Determine the [x, y] coordinate at the center of the cell enclosing the given text.  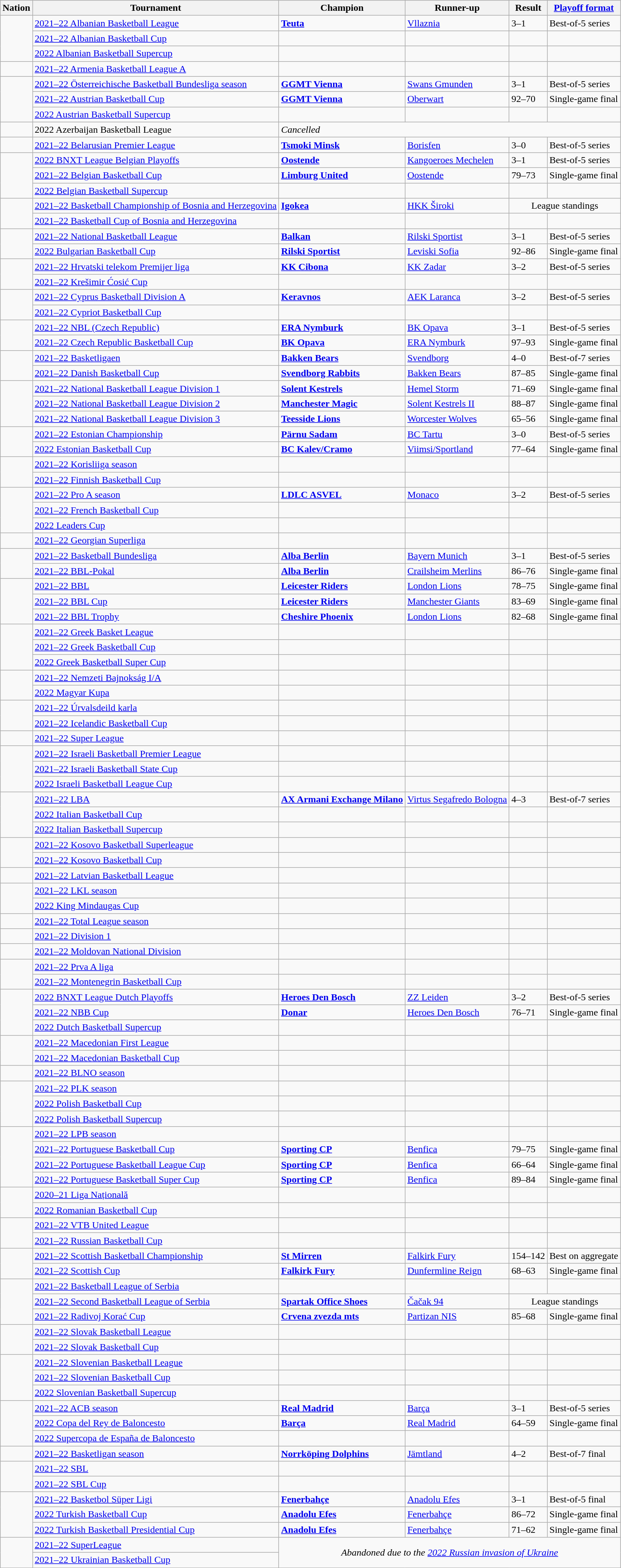
Abandoned due to the 2022 Russian invasion of Ukraine [449, 1552]
Playoff format [584, 8]
AX Armani Exchange Milano [342, 799]
2022 Israeli Basketball League Cup [156, 784]
Runner-up [457, 8]
2021–22 SBL [156, 1469]
2021–22 Hrvatski telekom Premijer liga [156, 267]
2021–22 Montenegrin Basketball Cup [156, 982]
Best-of-5 final [584, 1499]
KK Zadar [457, 267]
Leviski Sofia [457, 251]
Cancelled [449, 130]
2022 Supercopa de España de Baloncesto [156, 1438]
2021–22 Division 1 [156, 936]
2022 Italian Basketball Cup [156, 814]
86–76 [528, 571]
2022 BNXT League Belgian Playoffs [156, 160]
ZZ Leiden [457, 997]
2021–22 Slovak Basketball League [156, 1332]
154–142 [528, 1256]
Tournament [156, 8]
2021–22 BBL [156, 586]
2022 Magyar Kupa [156, 693]
77–64 [528, 449]
2021–22 Cyprus Basketball Division A [156, 297]
2022 Polish Basketball Supercup [156, 1119]
2021–22 LKL season [156, 890]
2021–22 National Basketball League Division 3 [156, 419]
Crvena zvezda mts [342, 1317]
2021–22 Portuguese Basketball Cup [156, 1149]
2021–22 Albanian Basketball League [156, 23]
2021–22 Slovenian Basketball League [156, 1362]
2021–22 Georgian Superliga [156, 541]
KK Cibona [342, 267]
Teesside Lions [342, 419]
2021–22 Albanian Basketball Cup [156, 38]
2021–22 Portuguese Basketball Super Cup [156, 1180]
Svendborg Rabbits [342, 373]
2021–22 Scottish Cup [156, 1271]
2022 King Mindaugas Cup [156, 906]
2021–22 Basketbol Süper Ligi [156, 1499]
2021–22 Basketball Cup of Bosnia and Herzegovina [156, 221]
2021–22 SBL Cup [156, 1484]
88–87 [528, 403]
2021–22 Österreichische Basketball Bundesliga season [156, 84]
Worcester Wolves [457, 419]
2021–22 ACB season [156, 1408]
Čačak 94 [457, 1301]
68–63 [528, 1271]
2021–22 PLK season [156, 1088]
2022 Azerbaijan Basketball League [156, 130]
St Mirren [342, 1256]
85–68 [528, 1317]
2022 Bulgarian Basketball Cup [156, 251]
2021–22 Total League season [156, 921]
Nation [16, 8]
2022 Turkish Basketball Cup [156, 1514]
92–86 [528, 251]
Donar [342, 1012]
2021–22 VTB United League [156, 1225]
4–2 [528, 1454]
2021–22 Macedonian Basketball Cup [156, 1058]
2021–22 Ukrainian Basketball Cup [156, 1560]
4–3 [528, 799]
2021–22 Israeli Basketball Premier League [156, 754]
Best-of-7 final [584, 1454]
Solent Kestrels II [457, 403]
78–75 [528, 586]
Partizan NIS [457, 1317]
2021–22 Slovenian Basketball Cup [156, 1377]
2021–22 SuperLeague [156, 1545]
2021–22 Israeli Basketball State Cup [156, 769]
2021–22 Korisliiga season [156, 465]
2021–22 Second Basketball League of Serbia [156, 1301]
Crailsheim Merlins [457, 571]
2021–22 Estonian Championship [156, 434]
Jämtland [457, 1454]
Pärnu Sadam [342, 434]
2021–22 Basketball Championship of Bosnia and Herzegovina [156, 206]
Dunfermline Reign [457, 1271]
64–59 [528, 1423]
Best on aggregate [584, 1256]
2021–22 Russian Basketball Cup [156, 1241]
2021–22 Belarusian Premier League [156, 145]
Kangoeroes Mechelen [457, 160]
2021–22 LPB season [156, 1134]
Svendborg [457, 358]
Champion [342, 8]
76–71 [528, 1012]
Spartak Office Shoes [342, 1301]
89–84 [528, 1180]
Oberwart [457, 99]
2021–22 National Basketball League [156, 236]
2022 Italian Basketball Supercup [156, 830]
2022 Copa del Rey de Baloncesto [156, 1423]
Keravnos [342, 297]
Igokea [342, 206]
83–69 [528, 601]
2021–22 LBA [156, 799]
2022 Albanian Basketball Supercup [156, 54]
2021–22 Icelandic Basketball Cup [156, 723]
71–69 [528, 388]
2022 Leaders Cup [156, 525]
2022 Polish Basketball Cup [156, 1103]
Virtus Segafredo Bologna [457, 799]
2021–22 Krešimir Ćosić Cup [156, 282]
2021–22 Cypriot Basketball Cup [156, 312]
65–56 [528, 419]
2021–22 Czech Republic Basketball Cup [156, 343]
2021–22 Scottish Basketball Championship [156, 1256]
2021–22 Greek Basketball Cup [156, 647]
AEK Laranca [457, 297]
66–64 [528, 1165]
2021–22 BBL-Pokal [156, 571]
HKK Široki [457, 206]
2021–22 Super League [156, 738]
Viimsi/Sportland [457, 449]
2022 Slovenian Basketball Supercup [156, 1392]
79–73 [528, 175]
BC Kalev/Cramo [342, 449]
2021–22 Macedonian First League [156, 1043]
2022 Dutch Basketball Supercup [156, 1027]
2021–22 NBB Cup [156, 1012]
2021–22 BLNO season [156, 1073]
Manchester Magic [342, 403]
Hemel Storm [457, 388]
BC Tartu [457, 434]
86–72 [528, 1514]
Norrköping Dolphins [342, 1454]
2021–22 BBL Trophy [156, 616]
2021–22 Pro A season [156, 495]
87–85 [528, 373]
2021–22 Austrian Basketball Cup [156, 99]
2021–22 NBL (Czech Republic) [156, 327]
4–0 [528, 358]
2021–22 Kosovo Basketball Superleague [156, 845]
Vllaznia [457, 23]
2021–22 Portuguese Basketball League Cup [156, 1165]
2021–22 Armenia Basketball League A [156, 69]
Borisfen [457, 145]
2021–22 Basketball Bundesliga [156, 556]
Tsmoki Minsk [342, 145]
2021–22 Nemzeti Bajnokság I/A [156, 678]
92–70 [528, 99]
Teuta [342, 23]
82–68 [528, 616]
2021–22 Danish Basketball Cup [156, 373]
2022 Austrian Basketball Supercup [156, 114]
2021–22 Finnish Basketball Cup [156, 480]
2021–22 Slovak Basketball Cup [156, 1347]
Manchester Giants [457, 601]
2021–22 Greek Basket League [156, 632]
2021–22 National Basketball League Division 1 [156, 388]
2022 Greek Basketball Super Cup [156, 662]
2021–22 Basketball League of Serbia [156, 1286]
2022 Belgian Basketball Supercup [156, 191]
2021–22 Moldovan National Division [156, 952]
2022 Estonian Basketball Cup [156, 449]
2021–22 Basketligaen [156, 358]
71–62 [528, 1530]
2021–22 French Basketball Cup [156, 510]
Balkan [342, 236]
2022 Turkish Basketball Presidential Cup [156, 1530]
2021–22 Radivoj Korać Cup [156, 1317]
2022 BNXT League Dutch Playoffs [156, 997]
2022 Romanian Basketball Cup [156, 1210]
2021–22 BBL Cup [156, 601]
2021–22 Prva A liga [156, 967]
Bayern Munich [457, 556]
2021–22 National Basketball League Division 2 [156, 403]
97–93 [528, 343]
Swans Gmunden [457, 84]
Solent Kestrels [342, 388]
2021–22 Latvian Basketball League [156, 875]
Result [528, 8]
2021–22 Úrvalsdeild karla [156, 708]
LDLC ASVEL [342, 495]
2020–21 Liga Națională [156, 1195]
2021–22 Kosovo Basketball Cup [156, 860]
2021–22 Belgian Basketball Cup [156, 175]
79–75 [528, 1149]
Monaco [457, 495]
Cheshire Phoenix [342, 616]
Limburg United [342, 175]
2021–22 Basketligan season [156, 1454]
